Return [x, y] of the center of cell containing provided text 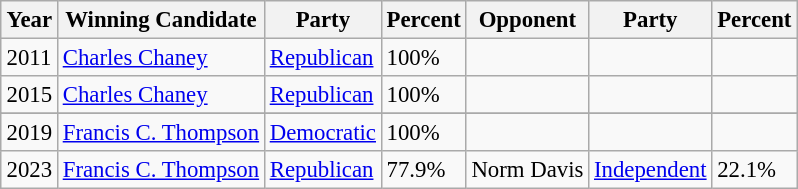
2023 [29, 170]
2015 [29, 95]
77.9% [424, 170]
2011 [29, 57]
Year [29, 20]
Winning Candidate [160, 20]
Opponent [528, 20]
Norm Davis [528, 170]
Democratic [322, 133]
Independent [650, 170]
2019 [29, 133]
22.1% [754, 170]
